Determine the (x, y) coordinate at the center of the cell enclosing the given text.  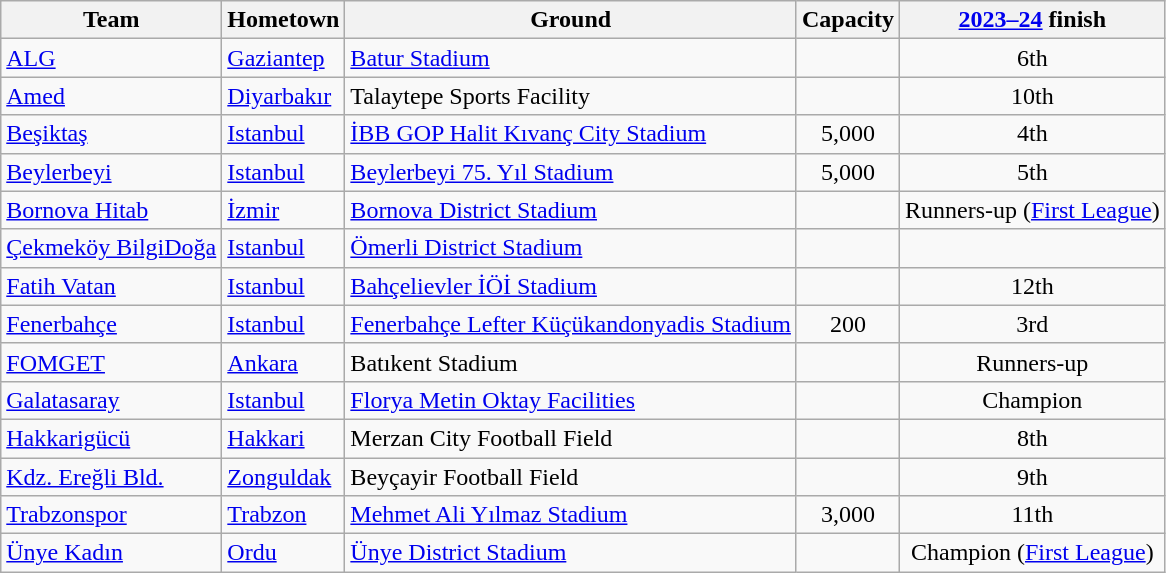
Diyarbakır (284, 96)
Ankara (284, 362)
12th (1032, 286)
Runners-up (First League) (1032, 210)
Bahçelievler İÖİ Stadium (571, 286)
Trabzonspor (112, 515)
Runners-up (1032, 362)
3,000 (848, 515)
Merzan City Football Field (571, 438)
8th (1032, 438)
Ground (571, 20)
İBB GOP Halit Kıvanç City Stadium (571, 134)
Batıkent Stadium (571, 362)
Florya Metin Oktay Facilities (571, 400)
Zonguldak (284, 477)
Galatasaray (112, 400)
Batur Stadium (571, 58)
11th (1032, 515)
Ordu (284, 553)
Talaytepe Sports Facility (571, 96)
Beyçayir Football Field (571, 477)
Bornova Hitab (112, 210)
Ünye Kadın (112, 553)
Çekmeköy BilgiDoğa (112, 248)
Kdz. Ereğli Bld. (112, 477)
Champion (1032, 400)
Beylerbeyi (112, 172)
Mehmet Ali Yılmaz Stadium (571, 515)
ALG (112, 58)
10th (1032, 96)
4th (1032, 134)
Amed (112, 96)
Beşiktaş (112, 134)
Bornova District Stadium (571, 210)
Fatih Vatan (112, 286)
Hakkari (284, 438)
FOMGET (112, 362)
9th (1032, 477)
Fenerbahçe (112, 324)
Capacity (848, 20)
Gaziantep (284, 58)
İzmir (284, 210)
200 (848, 324)
Hometown (284, 20)
Trabzon (284, 515)
Team (112, 20)
Beylerbeyi 75. Yıl Stadium (571, 172)
5th (1032, 172)
Fenerbahçe Lefter Küçükandonyadis Stadium (571, 324)
2023–24 finish (1032, 20)
Hakkarigücü (112, 438)
Champion (First League) (1032, 553)
3rd (1032, 324)
Ünye District Stadium (571, 553)
6th (1032, 58)
Ömerli District Stadium (571, 248)
